Search for the cell housing the specified text and yield its (X, Y) center coordinate. 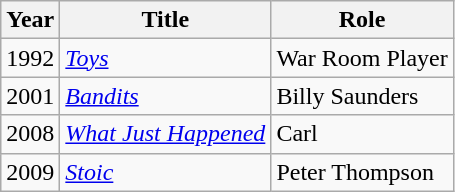
Toys (166, 58)
Stoic (166, 172)
Peter Thompson (362, 172)
Role (362, 20)
Title (166, 20)
Bandits (166, 96)
Carl (362, 134)
2009 (30, 172)
2001 (30, 96)
Billy Saunders (362, 96)
What Just Happened (166, 134)
1992 (30, 58)
Year (30, 20)
War Room Player (362, 58)
2008 (30, 134)
